Find where the given text appears and provide that cell's center as [X, Y] coordinate. 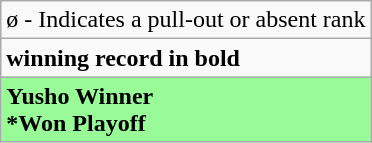
ø - Indicates a pull-out or absent rank [186, 20]
winning record in bold [186, 58]
Yusho Winner*Won Playoff [186, 110]
